Pinpoint the cell where the given text exists, returning its [x, y] midpoint coordinate. 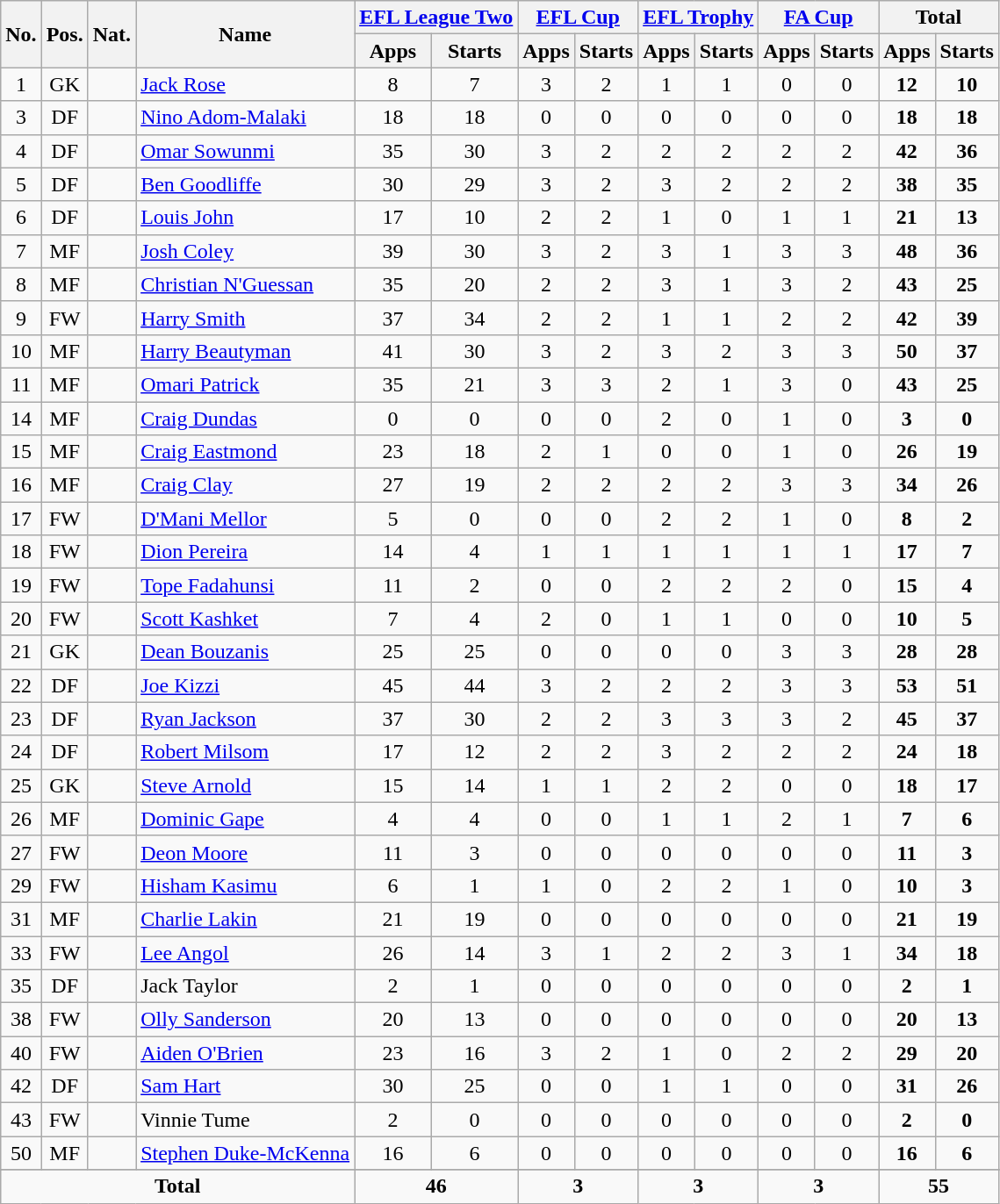
9 [21, 318]
Dion Pereira [246, 552]
Omar Sowunmi [246, 151]
Olly Sanderson [246, 1020]
Louis John [246, 218]
55 [939, 1186]
22 [21, 685]
EFL League Two [436, 18]
Charlie Lakin [246, 919]
Nat. [112, 34]
FA Cup [818, 18]
Vinnie Tume [246, 1120]
Omari Patrick [246, 384]
Name [246, 34]
Harry Smith [246, 318]
No. [21, 34]
44 [474, 685]
Harry Beautyman [246, 351]
Lee Angol [246, 952]
Craig Clay [246, 485]
Pos. [65, 34]
Tope Fadahunsi [246, 585]
Dominic Gape [246, 819]
33 [21, 952]
Christian N'Guessan [246, 284]
Sam Hart [246, 1086]
53 [907, 685]
Josh Coley [246, 251]
Dean Bouzanis [246, 652]
Hisham Kasimu [246, 885]
Stephen Duke-McKenna [246, 1153]
EFL Trophy [699, 18]
Jack Rose [246, 84]
40 [21, 1053]
Nino Adom-Malaki [246, 118]
D'Mani Mellor [246, 519]
51 [967, 685]
Robert Milsom [246, 752]
Joe Kizzi [246, 685]
Jack Taylor [246, 986]
Craig Dundas [246, 419]
41 [393, 351]
Craig Eastmond [246, 452]
EFL Cup [578, 18]
Deon Moore [246, 852]
Steve Arnold [246, 785]
Scott Kashket [246, 619]
48 [907, 251]
Ryan Jackson [246, 719]
Aiden O'Brien [246, 1053]
Ben Goodliffe [246, 184]
46 [436, 1186]
